Capture the cell that displays the provided text and extract its [x, y] central coordinate. 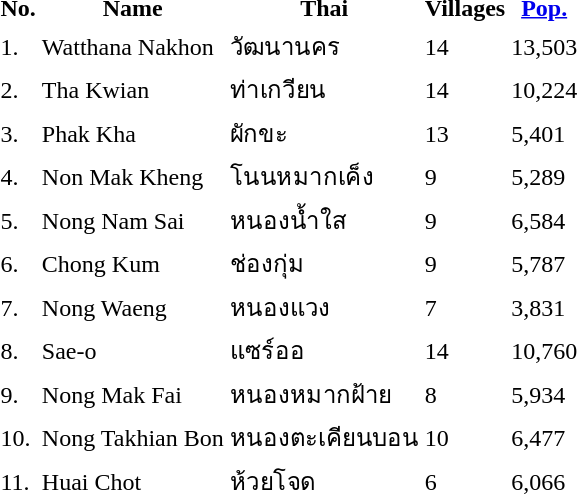
10 [464, 438]
Nong Takhian Bon [132, 438]
วัฒนานคร [324, 46]
Nong Mak Fai [132, 394]
ท่าเกวียน [324, 90]
Nong Waeng [132, 307]
แซร์ออ [324, 350]
Sae-o [132, 350]
ผักขะ [324, 133]
Nong Nam Sai [132, 220]
ช่องกุ่ม [324, 264]
หนองหมากฝ้าย [324, 394]
หนองแวง [324, 307]
Non Mak Kheng [132, 176]
หนองน้ำใส [324, 220]
หนองตะเคียนบอน [324, 438]
โนนหมากเค็ง [324, 176]
Chong Kum [132, 264]
8 [464, 394]
Watthana Nakhon [132, 46]
7 [464, 307]
13 [464, 133]
Phak Kha [132, 133]
Tha Kwian [132, 90]
